Identify which cell holds the provided text, then report its (X, Y) central coordinate. 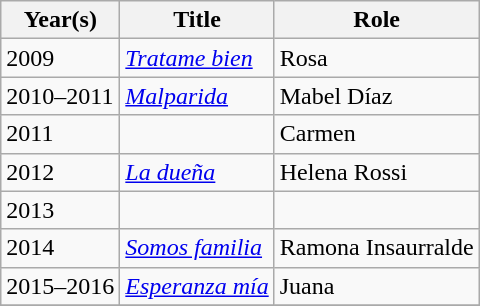
2012 (60, 172)
2013 (60, 210)
Carmen (376, 134)
Malparida (197, 96)
Ramona Insaurralde (376, 248)
Role (376, 20)
Tratame bien (197, 58)
2011 (60, 134)
Mabel Díaz (376, 96)
2015–2016 (60, 286)
Title (197, 20)
Year(s) (60, 20)
Juana (376, 286)
Esperanza mía (197, 286)
Helena Rossi (376, 172)
2010–2011 (60, 96)
Somos familia (197, 248)
2009 (60, 58)
La dueña (197, 172)
Rosa (376, 58)
2014 (60, 248)
